Capture the cell that displays the provided text and extract its (x, y) central coordinate. 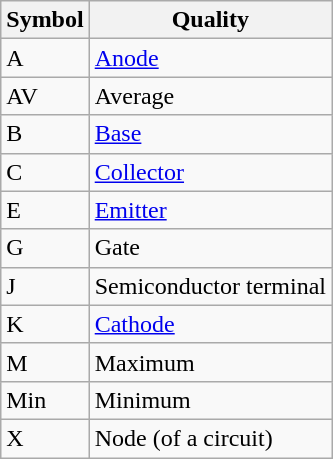
J (45, 286)
Semiconductor terminal (210, 286)
Anode (210, 58)
Minimum (210, 400)
Cathode (210, 324)
Maximum (210, 362)
Emitter (210, 210)
Quality (210, 20)
X (45, 438)
B (45, 134)
K (45, 324)
Node (of a circuit) (210, 438)
AV (45, 96)
C (45, 172)
Symbol (45, 20)
Average (210, 96)
A (45, 58)
E (45, 210)
G (45, 248)
Gate (210, 248)
M (45, 362)
Collector (210, 172)
Base (210, 134)
Min (45, 400)
